Locate the cell with the specified text and output its [x, y] center coordinate. 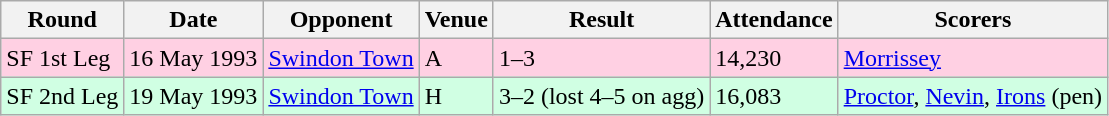
19 May 1993 [194, 96]
14,230 [774, 58]
16 May 1993 [194, 58]
H [456, 96]
Date [194, 20]
Attendance [774, 20]
Morrissey [972, 58]
A [456, 58]
Result [601, 20]
Proctor, Nevin, Irons (pen) [972, 96]
16,083 [774, 96]
1–3 [601, 58]
Venue [456, 20]
SF 1st Leg [62, 58]
Opponent [341, 20]
3–2 (lost 4–5 on agg) [601, 96]
Round [62, 20]
Scorers [972, 20]
SF 2nd Leg [62, 96]
